Find where the given text appears and provide that cell's center as (X, Y) coordinate. 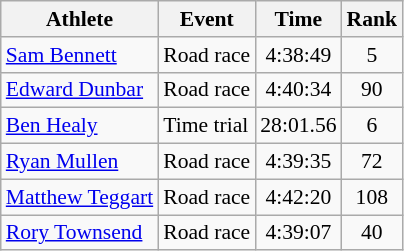
72 (372, 162)
5 (372, 55)
4:39:07 (298, 233)
Matthew Teggart (80, 197)
Ryan Mullen (80, 162)
28:01.56 (298, 126)
Rank (372, 19)
Time trial (206, 126)
Edward Dunbar (80, 90)
4:40:34 (298, 90)
Event (206, 19)
90 (372, 90)
6 (372, 126)
Time (298, 19)
4:38:49 (298, 55)
40 (372, 233)
Athlete (80, 19)
4:39:35 (298, 162)
Ben Healy (80, 126)
108 (372, 197)
4:42:20 (298, 197)
Sam Bennett (80, 55)
Rory Townsend (80, 233)
